Output the [X, Y] coordinate of the center of the cell containing the given text.  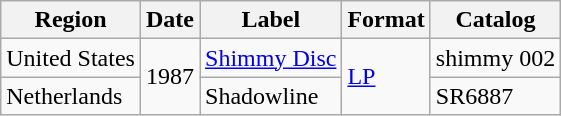
Shimmy Disc [271, 58]
Region [71, 20]
Date [170, 20]
Catalog [495, 20]
LP [386, 77]
Shadowline [271, 96]
Label [271, 20]
United States [71, 58]
shimmy 002 [495, 58]
Format [386, 20]
1987 [170, 77]
SR6887 [495, 96]
Netherlands [71, 96]
